Identify which cell holds the provided text, then report its [x, y] central coordinate. 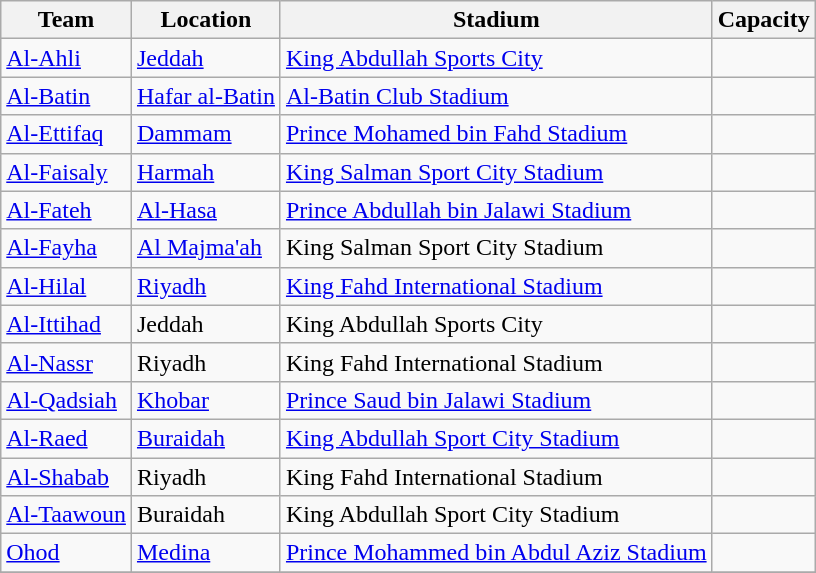
Al-Batin [66, 96]
Al-Qadsiah [66, 400]
Prince Saud bin Jalawi Stadium [496, 400]
Capacity [764, 20]
Al-Batin Club Stadium [496, 96]
Al-Faisaly [66, 172]
Harmah [206, 172]
Prince Abdullah bin Jalawi Stadium [496, 210]
Dammam [206, 134]
Hafar al-Batin [206, 96]
Al-Raed [66, 438]
Prince Mohammed bin Abdul Aziz Stadium [496, 553]
Al-Ettifaq [66, 134]
Al-Taawoun [66, 515]
Khobar [206, 400]
Al-Hilal [66, 286]
Location [206, 20]
Ohod [66, 553]
Al Majma'ah [206, 248]
Al-Hasa [206, 210]
Al-Shabab [66, 477]
Al-Ittihad [66, 324]
Medina [206, 553]
Al-Ahli [66, 58]
Prince Mohamed bin Fahd Stadium [496, 134]
Stadium [496, 20]
Team [66, 20]
Al-Fayha [66, 248]
Al-Nassr [66, 362]
Al-Fateh [66, 210]
